Provide the (X, Y) coordinate of the cell's center where the given text is located.  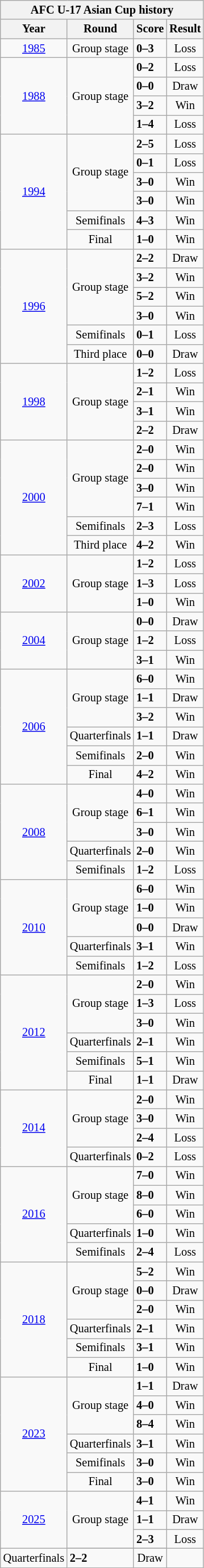
8–0 (150, 1195)
Round (100, 29)
2006 (34, 726)
7–0 (150, 1176)
2023 (34, 1434)
4–1 (150, 1501)
2014 (34, 1128)
5–1 (150, 1061)
1996 (34, 306)
1988 (34, 95)
6–1 (150, 813)
2016 (34, 1214)
0–3 (150, 48)
2025 (34, 1520)
1994 (34, 191)
2004 (34, 641)
1–4 (150, 124)
2018 (34, 1319)
4–3 (150, 220)
1998 (34, 402)
AFC U-17 Asian Cup history (102, 10)
2010 (34, 927)
2–5 (150, 144)
Year (34, 29)
2002 (34, 583)
8–4 (150, 1424)
Result (185, 29)
1985 (34, 48)
Score (150, 29)
2012 (34, 1032)
2008 (34, 831)
2000 (34, 497)
7–1 (150, 507)
